Extract the [x, y] coordinate from the center of the cell holding the provided text.  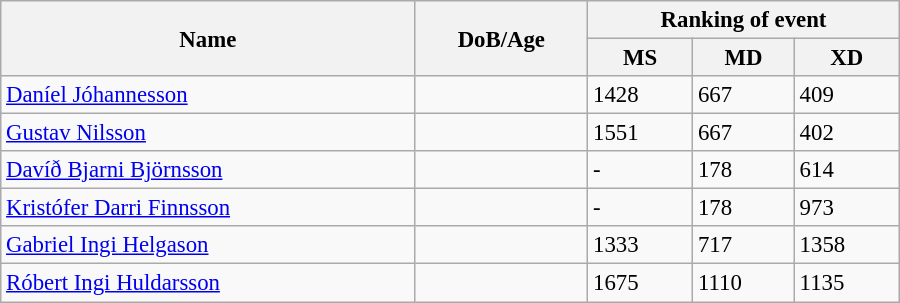
DoB/Age [502, 38]
Davíð Bjarni Björnsson [208, 170]
MD [744, 58]
1110 [744, 283]
1135 [846, 283]
1551 [640, 133]
MS [640, 58]
402 [846, 133]
Gustav Nilsson [208, 133]
Daníel Jóhannesson [208, 95]
1333 [640, 245]
614 [846, 170]
Róbert Ingi Huldarsson [208, 283]
1358 [846, 245]
409 [846, 95]
XD [846, 58]
Gabriel Ingi Helgason [208, 245]
1428 [640, 95]
Kristófer Darri Finnsson [208, 208]
973 [846, 208]
717 [744, 245]
1675 [640, 283]
Ranking of event [744, 20]
Name [208, 38]
